Search for the cell housing the specified text and yield its [X, Y] center coordinate. 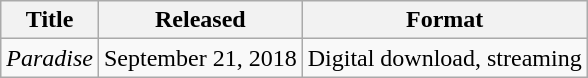
Digital download, streaming [444, 58]
Title [50, 20]
Format [444, 20]
Paradise [50, 58]
Released [200, 20]
September 21, 2018 [200, 58]
